Find where the given text appears and provide that cell's center as [X, Y] coordinate. 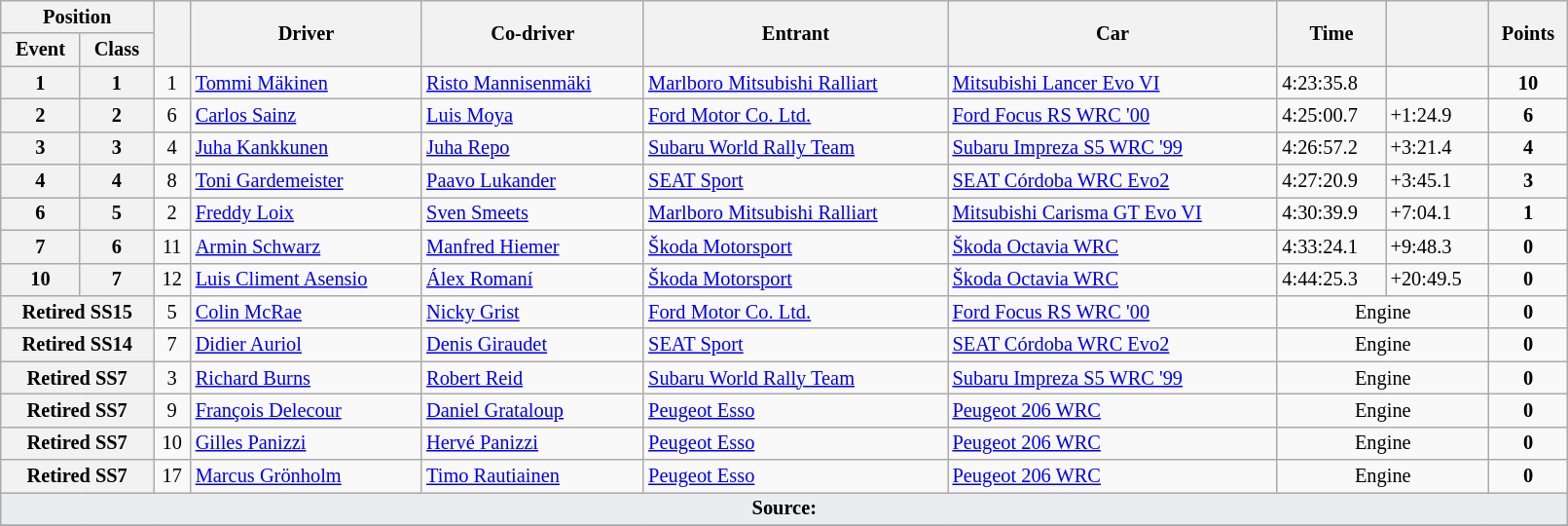
Colin McRae [306, 312]
+7:04.1 [1438, 213]
Mitsubishi Lancer Evo VI [1113, 83]
17 [172, 476]
Robert Reid [532, 378]
9 [172, 410]
Points [1528, 33]
+3:45.1 [1438, 181]
Nicky Grist [532, 312]
4:26:57.2 [1331, 148]
Event [41, 50]
Entrant [795, 33]
Freddy Loix [306, 213]
Risto Mannisenmäki [532, 83]
+9:48.3 [1438, 246]
Timo Rautiainen [532, 476]
+1:24.9 [1438, 115]
Luis Moya [532, 115]
+20:49.5 [1438, 280]
+3:21.4 [1438, 148]
Didier Auriol [306, 345]
Toni Gardemeister [306, 181]
Armin Schwarz [306, 246]
François Delecour [306, 410]
4:33:24.1 [1331, 246]
Class [117, 50]
Driver [306, 33]
Co-driver [532, 33]
Álex Romaní [532, 280]
Marcus Grönholm [306, 476]
Denis Giraudet [532, 345]
Luis Climent Asensio [306, 280]
Retired SS14 [78, 345]
12 [172, 280]
Car [1113, 33]
Hervé Panizzi [532, 443]
Tommi Mäkinen [306, 83]
4:44:25.3 [1331, 280]
Position [78, 17]
Manfred Hiemer [532, 246]
Daniel Grataloup [532, 410]
Sven Smeets [532, 213]
4:25:00.7 [1331, 115]
11 [172, 246]
4:27:20.9 [1331, 181]
4:30:39.9 [1331, 213]
Richard Burns [306, 378]
Paavo Lukander [532, 181]
Source: [784, 508]
Carlos Sainz [306, 115]
4:23:35.8 [1331, 83]
Time [1331, 33]
Mitsubishi Carisma GT Evo VI [1113, 213]
Juha Repo [532, 148]
Gilles Panizzi [306, 443]
Retired SS15 [78, 312]
Juha Kankkunen [306, 148]
8 [172, 181]
